Search for the cell housing the specified text and yield its [x, y] center coordinate. 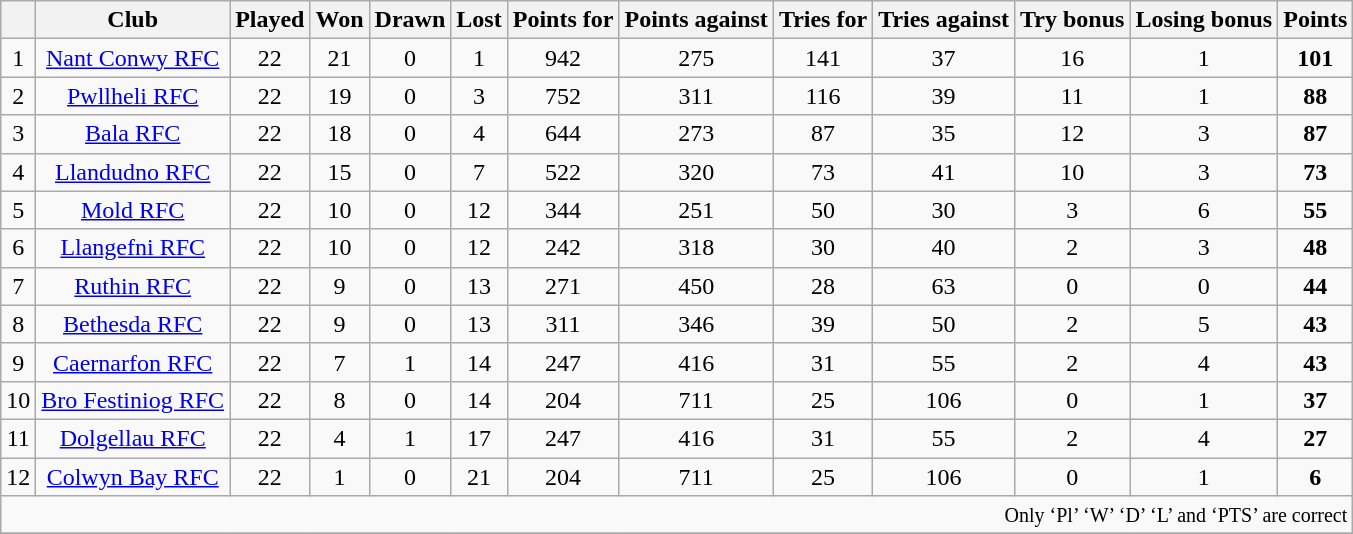
Bala RFC [133, 134]
273 [696, 134]
141 [822, 58]
40 [944, 248]
63 [944, 286]
242 [563, 248]
Colwyn Bay RFC [133, 477]
942 [563, 58]
Drawn [410, 20]
41 [944, 172]
Won [340, 20]
346 [696, 324]
275 [696, 58]
17 [479, 438]
Mold RFC [133, 210]
Try bonus [1072, 20]
Llandudno RFC [133, 172]
Tries for [822, 20]
Dolgellau RFC [133, 438]
15 [340, 172]
644 [563, 134]
48 [1316, 248]
28 [822, 286]
Only ‘Pl’ ‘W’ ‘D’ ‘L’ and ‘PTS’ are correct [677, 515]
Tries against [944, 20]
116 [822, 96]
Bethesda RFC [133, 324]
251 [696, 210]
Nant Conwy RFC [133, 58]
16 [1072, 58]
Ruthin RFC [133, 286]
522 [563, 172]
18 [340, 134]
344 [563, 210]
Club [133, 20]
320 [696, 172]
450 [696, 286]
271 [563, 286]
Played [270, 20]
Bro Festiniog RFC [133, 400]
101 [1316, 58]
Llangefni RFC [133, 248]
19 [340, 96]
Points [1316, 20]
318 [696, 248]
44 [1316, 286]
27 [1316, 438]
Pwllheli RFC [133, 96]
Caernarfon RFC [133, 362]
88 [1316, 96]
35 [944, 134]
Points against [696, 20]
Lost [479, 20]
Points for [563, 20]
Losing bonus [1204, 20]
752 [563, 96]
